Return the [X, Y] coordinate for the center point of the cell that contains the specified text.  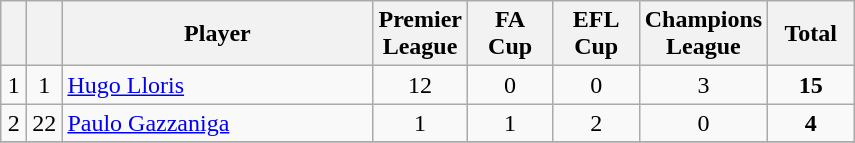
Champions League [703, 34]
EFL Cup [596, 34]
Total [811, 34]
Premier League [420, 34]
12 [420, 85]
22 [44, 123]
FA Cup [510, 34]
4 [811, 123]
15 [811, 85]
Paulo Gazzaniga [218, 123]
Player [218, 34]
Hugo Lloris [218, 85]
3 [703, 85]
